Search for the cell housing the specified text and yield its (X, Y) center coordinate. 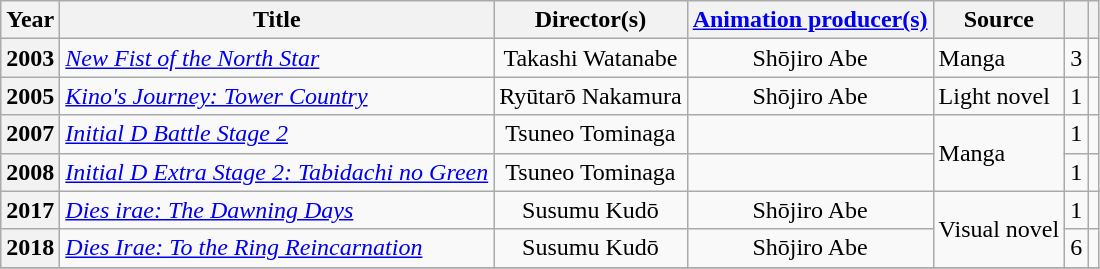
New Fist of the North Star (277, 58)
Source (999, 20)
Ryūtarō Nakamura (590, 96)
Light novel (999, 96)
2018 (30, 248)
Dies Irae: To the Ring Reincarnation (277, 248)
2005 (30, 96)
Title (277, 20)
Takashi Watanabe (590, 58)
2008 (30, 172)
2003 (30, 58)
Animation producer(s) (810, 20)
3 (1076, 58)
Initial D Battle Stage 2 (277, 134)
2017 (30, 210)
Dies irae: The Dawning Days (277, 210)
Year (30, 20)
Initial D Extra Stage 2: Tabidachi no Green (277, 172)
Kino's Journey: Tower Country (277, 96)
Director(s) (590, 20)
6 (1076, 248)
2007 (30, 134)
Visual novel (999, 229)
